Locate the cell with the specified text and output its [X, Y] center coordinate. 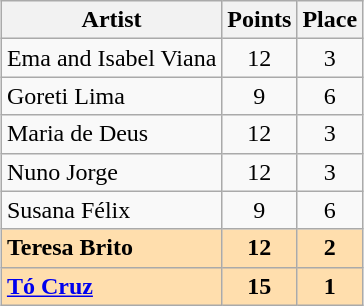
Susana Félix [111, 210]
Teresa Brito [111, 248]
Ema and Isabel Viana [111, 58]
Tó Cruz [111, 286]
Goreti Lima [111, 96]
Points [260, 20]
Artist [111, 20]
Nuno Jorge [111, 172]
1 [330, 286]
15 [260, 286]
Place [330, 20]
Maria de Deus [111, 134]
2 [330, 248]
